For the text-containing cell, return its midpoint in (X, Y) coordinate format. 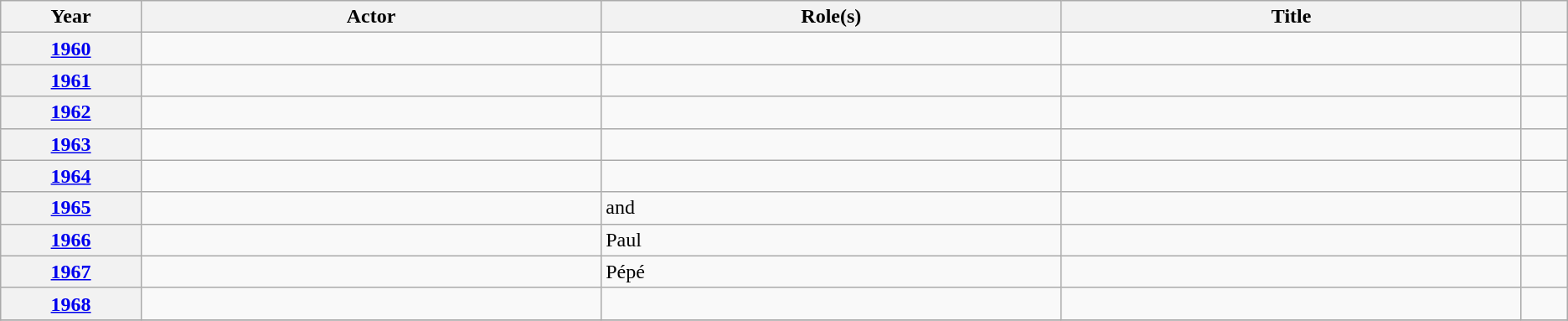
Actor (370, 17)
and (831, 208)
Pépé (831, 272)
1964 (71, 176)
Year (71, 17)
1963 (71, 144)
1965 (71, 208)
1966 (71, 240)
1960 (71, 49)
1962 (71, 112)
1961 (71, 80)
Title (1292, 17)
Role(s) (831, 17)
Paul (831, 240)
1968 (71, 303)
1967 (71, 272)
